Return the [X, Y] coordinate for the center point of the cell that contains the specified text.  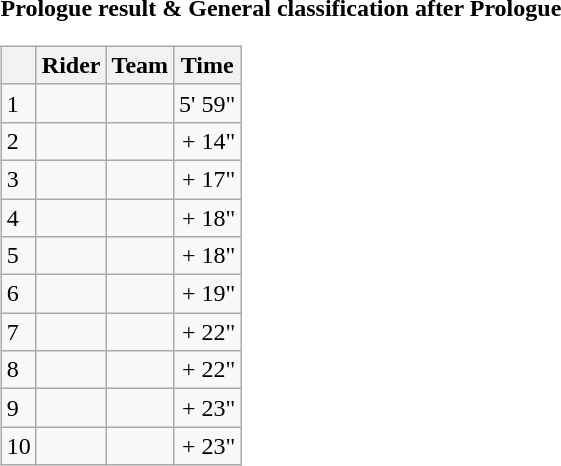
7 [18, 332]
Team [140, 65]
4 [18, 217]
9 [18, 408]
+ 19" [208, 294]
1 [18, 103]
10 [18, 446]
2 [18, 141]
+ 17" [208, 179]
5 [18, 256]
Time [208, 65]
3 [18, 179]
Rider [71, 65]
5' 59" [208, 103]
+ 14" [208, 141]
8 [18, 370]
6 [18, 294]
